Search for the cell housing the specified text and yield its [X, Y] center coordinate. 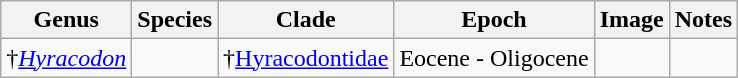
†Hyracodontidae [306, 58]
Eocene - Oligocene [494, 58]
Species [175, 20]
Genus [66, 20]
Notes [703, 20]
Image [632, 20]
Epoch [494, 20]
Clade [306, 20]
†Hyracodon [66, 58]
